Locate the cell with the specified text and output its [X, Y] center coordinate. 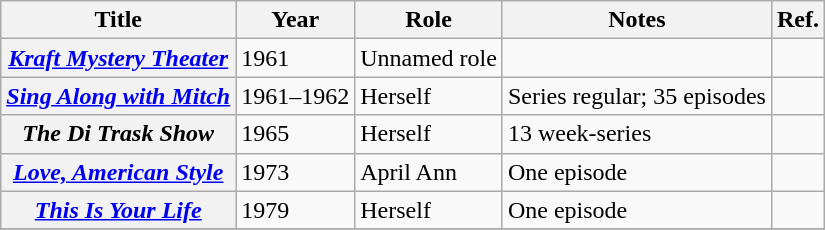
Notes [636, 20]
The Di Trask Show [118, 134]
1961 [296, 58]
1979 [296, 210]
Kraft Mystery Theater [118, 58]
Year [296, 20]
This Is Your Life [118, 210]
Ref. [798, 20]
Love, American Style [118, 172]
Role [429, 20]
1965 [296, 134]
Sing Along with Mitch [118, 96]
Title [118, 20]
13 week-series [636, 134]
Series regular; 35 episodes [636, 96]
1973 [296, 172]
April Ann [429, 172]
1961–1962 [296, 96]
Unnamed role [429, 58]
